From the cell containing the given text, extract its center point as (x, y) coordinate. 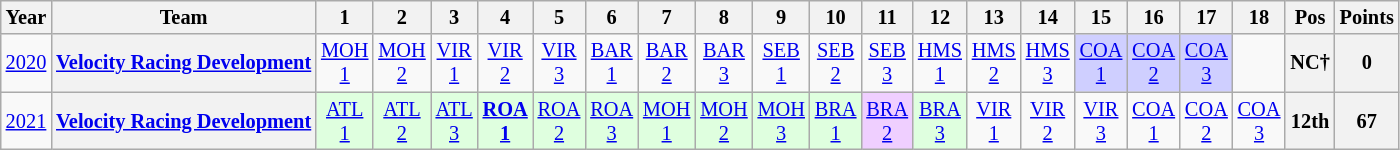
SEB2 (836, 63)
12th (1310, 121)
BAR1 (612, 63)
SEB3 (887, 63)
BRA2 (887, 121)
7 (666, 17)
14 (1048, 17)
9 (782, 17)
ROA2 (560, 121)
ATL2 (402, 121)
BRA1 (836, 121)
0 (1367, 63)
Pos (1310, 17)
11 (887, 17)
HMS2 (994, 63)
13 (994, 17)
Points (1367, 17)
MOH3 (782, 121)
SEB1 (782, 63)
5 (560, 17)
NC† (1310, 63)
ROA1 (506, 121)
2020 (26, 63)
Team (184, 17)
12 (940, 17)
ATL3 (454, 121)
2021 (26, 121)
HMS1 (940, 63)
4 (506, 17)
15 (1102, 17)
ROA3 (612, 121)
10 (836, 17)
2 (402, 17)
3 (454, 17)
HMS3 (1048, 63)
Year (26, 17)
6 (612, 17)
17 (1206, 17)
8 (724, 17)
BAR2 (666, 63)
BAR3 (724, 63)
ATL1 (344, 121)
BRA3 (940, 121)
67 (1367, 121)
18 (1260, 17)
16 (1154, 17)
1 (344, 17)
